Scan for the cell matching the given text and deliver its [x, y] coordinate at center. 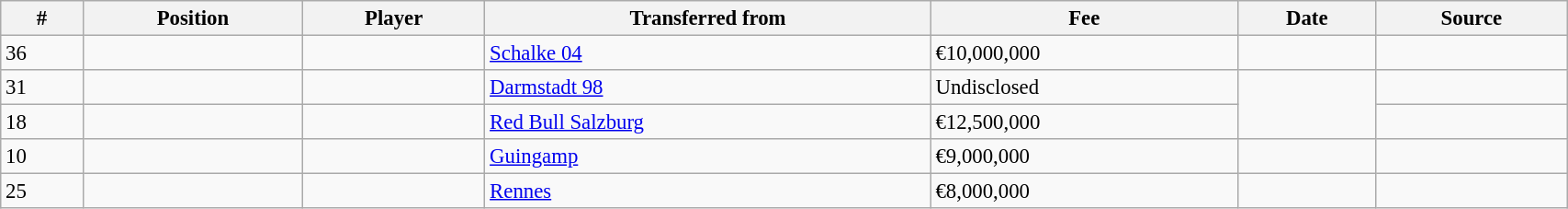
€9,000,000 [1084, 157]
Schalke 04 [707, 53]
25 [42, 192]
# [42, 18]
Darmstadt 98 [707, 87]
€12,500,000 [1084, 122]
Source [1472, 18]
€8,000,000 [1084, 192]
€10,000,000 [1084, 53]
Undisclosed [1084, 87]
Player [394, 18]
36 [42, 53]
Rennes [707, 192]
Red Bull Salzburg [707, 122]
10 [42, 157]
Date [1306, 18]
Position [193, 18]
Transferred from [707, 18]
Guingamp [707, 157]
Fee [1084, 18]
31 [42, 87]
18 [42, 122]
